Determine the [x, y] coordinate at the center of the cell enclosing the given text.  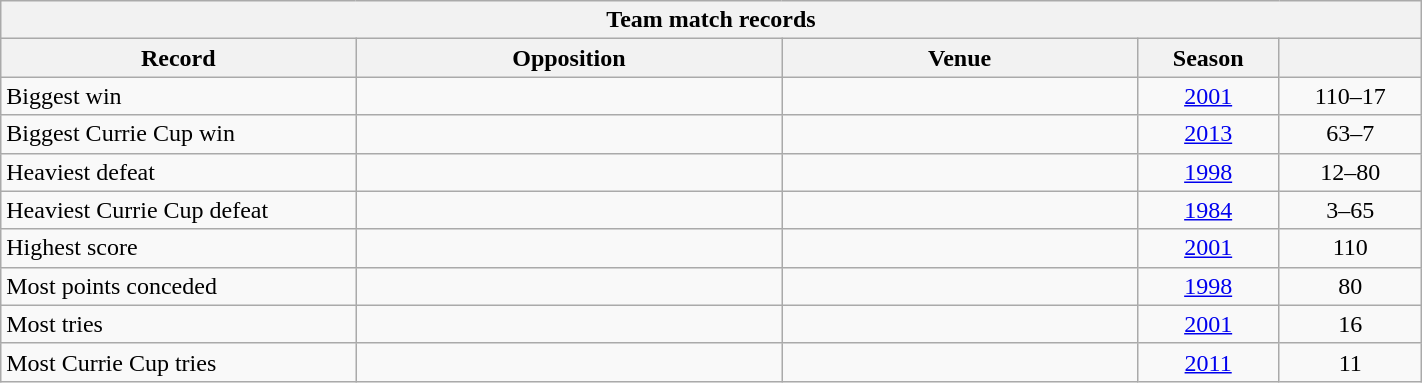
Record [178, 58]
80 [1350, 286]
16 [1350, 324]
Season [1208, 58]
Biggest win [178, 96]
11 [1350, 362]
Venue [960, 58]
Most points conceded [178, 286]
Heaviest Currie Cup defeat [178, 210]
110 [1350, 248]
2011 [1208, 362]
63–7 [1350, 134]
Highest score [178, 248]
1984 [1208, 210]
Biggest Currie Cup win [178, 134]
Most Currie Cup tries [178, 362]
Most tries [178, 324]
Team match records [711, 20]
110–17 [1350, 96]
3–65 [1350, 210]
Opposition [569, 58]
Heaviest defeat [178, 172]
12–80 [1350, 172]
2013 [1208, 134]
